Locate the cell with the specified text and output its [x, y] center coordinate. 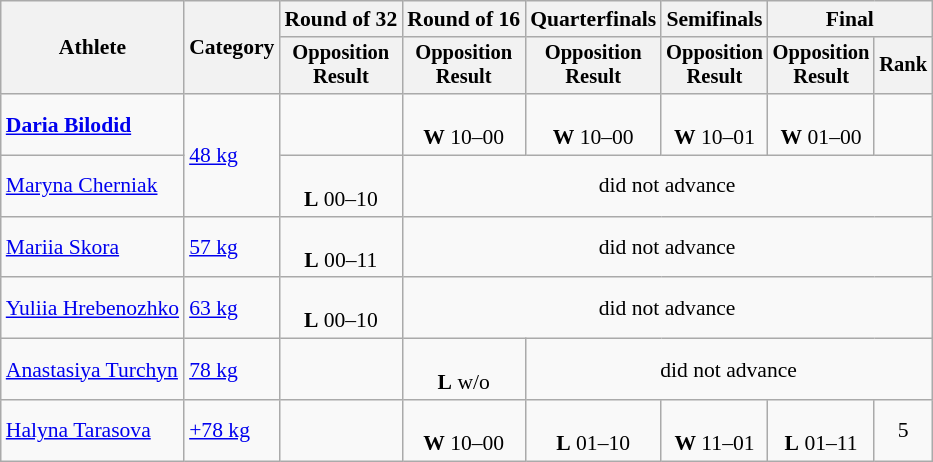
Quarterfinals [593, 19]
57 kg [232, 248]
48 kg [232, 155]
Halyna Tarasova [92, 430]
Final [850, 19]
Rank [903, 66]
L w/o [464, 370]
Round of 16 [464, 19]
5 [903, 430]
W 11–01 [714, 430]
L 00–11 [340, 248]
Round of 32 [340, 19]
W 10–01 [714, 124]
W 01–00 [822, 124]
+78 kg [232, 430]
Yuliia Hrebenozhko [92, 308]
Mariia Skora [92, 248]
Anastasiya Turchyn [92, 370]
L 01–11 [822, 430]
63 kg [232, 308]
L 01–10 [593, 430]
Maryna Cherniak [92, 186]
Semifinals [714, 19]
78 kg [232, 370]
Athlete [92, 48]
Daria Bilodid [92, 124]
Category [232, 48]
